Search for the cell housing the specified text and yield its [X, Y] center coordinate. 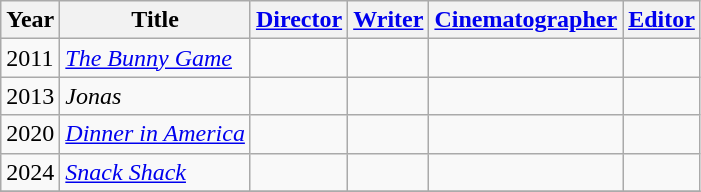
Editor [662, 20]
Title [156, 20]
Jonas [156, 96]
2011 [30, 58]
Cinematographer [526, 20]
The Bunny Game [156, 58]
2024 [30, 172]
2013 [30, 96]
Director [298, 20]
Year [30, 20]
Snack Shack [156, 172]
Dinner in America [156, 134]
Writer [388, 20]
2020 [30, 134]
